Return the (x, y) coordinate for the center point of the cell that contains the specified text.  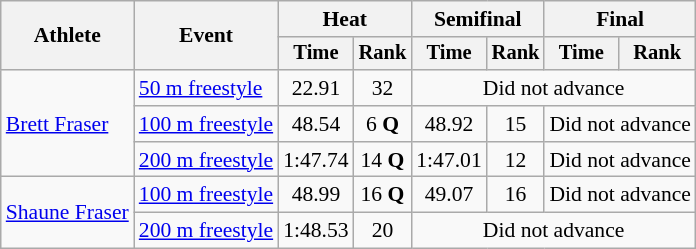
14 Q (383, 160)
6 Q (383, 124)
Semifinal (478, 19)
16 (516, 195)
48.92 (448, 124)
Heat (344, 19)
48.54 (316, 124)
Final (620, 19)
Event (206, 36)
1:48.53 (316, 231)
15 (516, 124)
22.91 (316, 88)
16 Q (383, 195)
Athlete (68, 36)
1:47.74 (316, 160)
12 (516, 160)
48.99 (316, 195)
Brett Fraser (68, 124)
20 (383, 231)
50 m freestyle (206, 88)
1:47.01 (448, 160)
49.07 (448, 195)
Shaune Fraser (68, 212)
32 (383, 88)
